Scan for the cell matching the given text and deliver its [X, Y] coordinate at center. 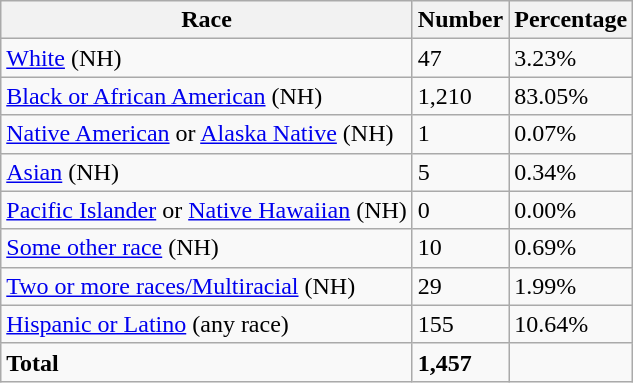
Pacific Islander or Native Hawaiian (NH) [207, 210]
Black or African American (NH) [207, 96]
White (NH) [207, 58]
29 [460, 286]
Some other race (NH) [207, 248]
155 [460, 324]
3.23% [571, 58]
1.99% [571, 286]
Race [207, 20]
Number [460, 20]
Hispanic or Latino (any race) [207, 324]
1 [460, 134]
10.64% [571, 324]
0.07% [571, 134]
Percentage [571, 20]
83.05% [571, 96]
0.34% [571, 172]
1,457 [460, 362]
Native American or Alaska Native (NH) [207, 134]
0.00% [571, 210]
47 [460, 58]
0.69% [571, 248]
Two or more races/Multiracial (NH) [207, 286]
5 [460, 172]
1,210 [460, 96]
10 [460, 248]
Total [207, 362]
Asian (NH) [207, 172]
0 [460, 210]
